Return (X, Y) of the center of cell containing provided text 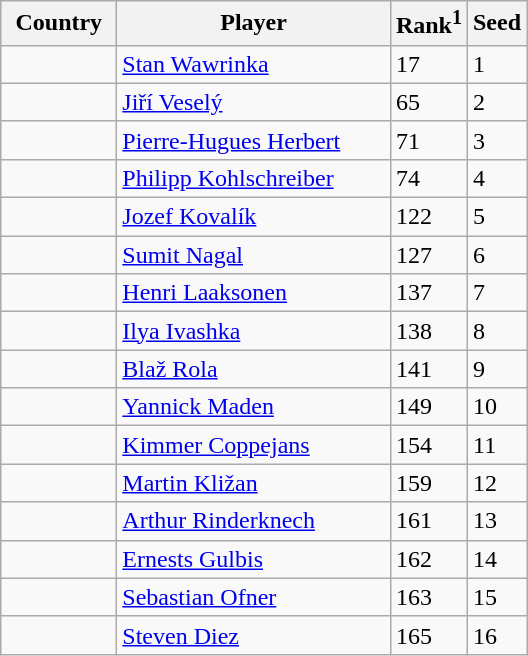
Yannick Maden (254, 407)
162 (428, 559)
Ilya Ivashka (254, 331)
Sebastian Ofner (254, 597)
11 (496, 445)
65 (428, 102)
5 (496, 217)
Sumit Nagal (254, 255)
14 (496, 559)
Country (59, 24)
9 (496, 369)
1 (496, 64)
6 (496, 255)
141 (428, 369)
Seed (496, 24)
149 (428, 407)
Pierre-Hugues Herbert (254, 140)
71 (428, 140)
8 (496, 331)
4 (496, 178)
159 (428, 483)
161 (428, 521)
15 (496, 597)
154 (428, 445)
16 (496, 635)
74 (428, 178)
Philipp Kohlschreiber (254, 178)
Kimmer Coppejans (254, 445)
Player (254, 24)
Blaž Rola (254, 369)
Arthur Rinderknech (254, 521)
138 (428, 331)
122 (428, 217)
137 (428, 293)
2 (496, 102)
Jozef Kovalík (254, 217)
Stan Wawrinka (254, 64)
7 (496, 293)
165 (428, 635)
12 (496, 483)
127 (428, 255)
Henri Laaksonen (254, 293)
163 (428, 597)
10 (496, 407)
3 (496, 140)
Ernests Gulbis (254, 559)
17 (428, 64)
Rank1 (428, 24)
Jiří Veselý (254, 102)
Steven Diez (254, 635)
13 (496, 521)
Martin Kližan (254, 483)
